Determine the [x, y] coordinate at the center of the cell enclosing the given text.  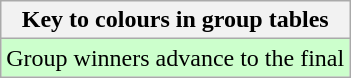
Group winners advance to the final [176, 58]
Key to colours in group tables [176, 20]
